Locate the cell with the specified text and output its (x, y) center coordinate. 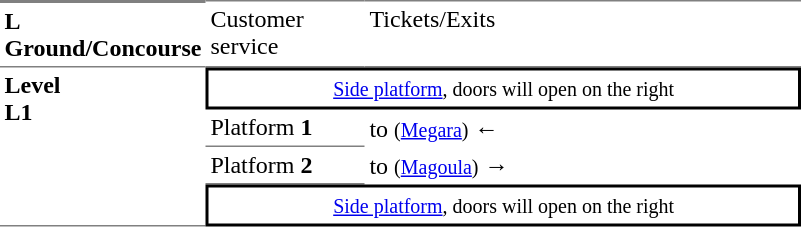
to (Magoula) → (583, 166)
Customer service (286, 34)
to (Megara) ← (583, 129)
Platform 1 (286, 129)
LGround/Concourse (103, 34)
Platform 2 (286, 166)
Tickets/Exits (583, 34)
LevelL1 (103, 148)
